For the text-containing cell, return its midpoint in (x, y) coordinate format. 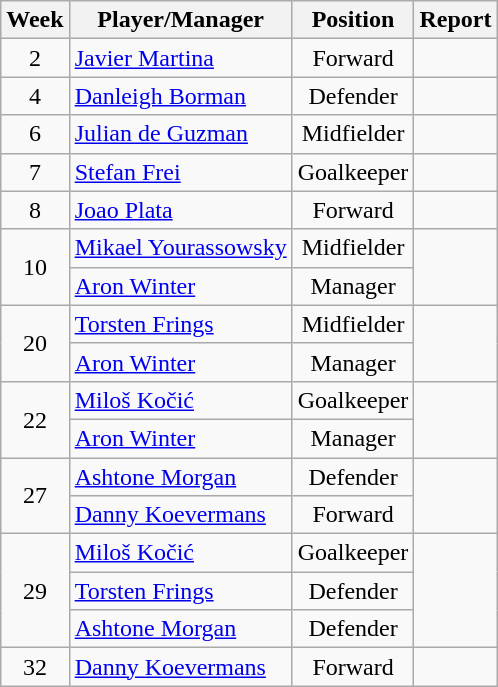
Joao Plata (180, 210)
27 (35, 496)
7 (35, 172)
Position (353, 20)
Danleigh Borman (180, 96)
Week (35, 20)
Player/Manager (180, 20)
4 (35, 96)
32 (35, 667)
Stefan Frei (180, 172)
22 (35, 419)
2 (35, 58)
10 (35, 267)
Mikael Yourassowsky (180, 248)
Julian de Guzman (180, 134)
Javier Martina (180, 58)
8 (35, 210)
Report (456, 20)
20 (35, 343)
29 (35, 591)
6 (35, 134)
